Return (X, Y) of the center of cell containing provided text 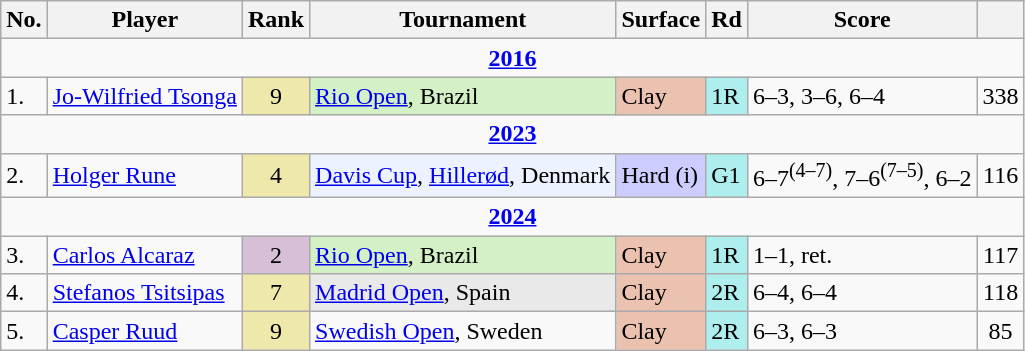
Rank (276, 20)
338 (1000, 96)
2016 (512, 58)
7 (276, 293)
Surface (661, 20)
Madrid Open, Spain (463, 293)
1–1, ret. (862, 255)
Stefanos Tsitsipas (144, 293)
Tournament (463, 20)
2 (276, 255)
G1 (727, 176)
Davis Cup, Hillerød, Denmark (463, 176)
2024 (512, 217)
2023 (512, 134)
6–7(4–7), 7–6(7–5), 6–2 (862, 176)
Jo-Wilfried Tsonga (144, 96)
4 (276, 176)
5. (24, 331)
No. (24, 20)
116 (1000, 176)
85 (1000, 331)
1. (24, 96)
Casper Ruud (144, 331)
118 (1000, 293)
117 (1000, 255)
6–3, 3–6, 6–4 (862, 96)
4. (24, 293)
Rd (727, 20)
2. (24, 176)
Swedish Open, Sweden (463, 331)
Carlos Alcaraz (144, 255)
6–3, 6–3 (862, 331)
Player (144, 20)
Holger Rune (144, 176)
Hard (i) (661, 176)
Score (862, 20)
3. (24, 255)
6–4, 6–4 (862, 293)
